Search for the cell housing the specified text and yield its [X, Y] center coordinate. 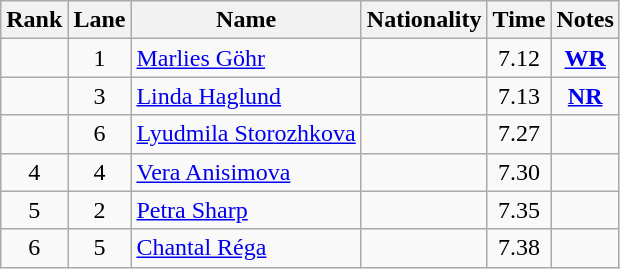
7.12 [519, 58]
Notes [585, 20]
Lane [100, 20]
7.38 [519, 248]
7.30 [519, 172]
WR [585, 58]
Chantal Réga [246, 248]
7.35 [519, 210]
Rank [34, 20]
3 [100, 96]
Vera Anisimova [246, 172]
1 [100, 58]
Lyudmila Storozhkova [246, 134]
7.27 [519, 134]
2 [100, 210]
Name [246, 20]
Nationality [424, 20]
Linda Haglund [246, 96]
Marlies Göhr [246, 58]
Time [519, 20]
Petra Sharp [246, 210]
7.13 [519, 96]
NR [585, 96]
